Provide the (X, Y) coordinate of the cell's center where the given text is located.  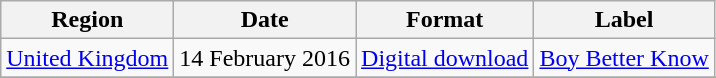
Region (88, 20)
Label (624, 20)
Boy Better Know (624, 58)
Format (445, 20)
14 February 2016 (265, 58)
United Kingdom (88, 58)
Digital download (445, 58)
Date (265, 20)
